Scan for the cell matching the given text and deliver its (x, y) coordinate at center. 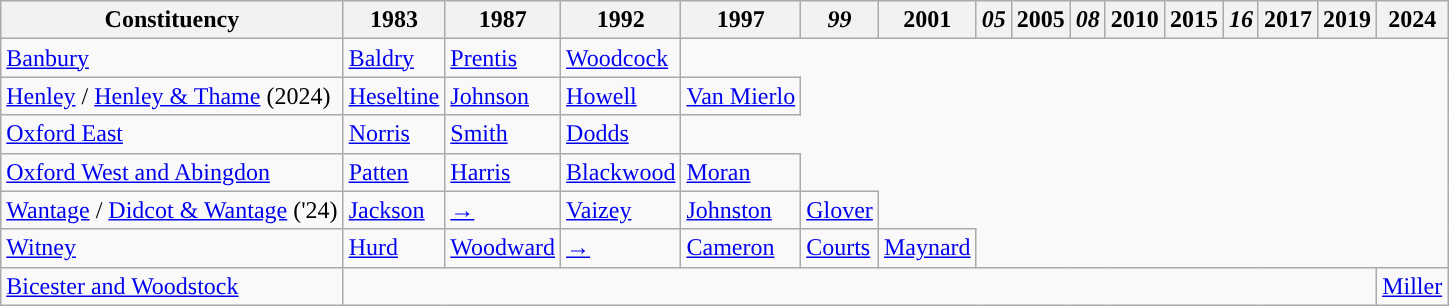
Banbury (172, 58)
Oxford East (172, 134)
Vaizey (621, 210)
Henley / Henley & Thame (2024) (172, 96)
2005 (1040, 20)
Woodward (503, 248)
Howell (621, 96)
Heseltine (394, 96)
08 (1088, 20)
Moran (741, 172)
Dodds (621, 134)
99 (840, 20)
Witney (172, 248)
16 (1240, 20)
Miller (1412, 286)
Johnston (741, 210)
Courts (840, 248)
1997 (741, 20)
2015 (1194, 20)
Oxford West and Abingdon (172, 172)
Maynard (927, 248)
Constituency (172, 20)
2024 (1412, 20)
Van Mierlo (741, 96)
Baldry (394, 58)
1983 (394, 20)
Jackson (394, 210)
Patten (394, 172)
Wantage / Didcot & Wantage ('24) (172, 210)
1992 (621, 20)
Bicester and Woodstock (172, 286)
Woodcock (621, 58)
Harris (503, 172)
Glover (840, 210)
Blackwood (621, 172)
2001 (927, 20)
2017 (1288, 20)
Johnson (503, 96)
05 (994, 20)
Smith (503, 134)
2010 (1134, 20)
1987 (503, 20)
Norris (394, 134)
2019 (1348, 20)
Prentis (503, 58)
Cameron (741, 248)
Hurd (394, 248)
